Return the (x, y) coordinate for the center point of the cell that contains the specified text.  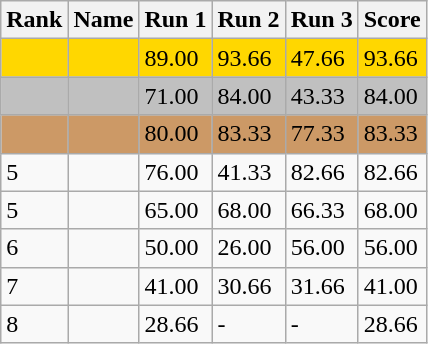
Name (104, 20)
Score (392, 20)
26.00 (248, 248)
89.00 (176, 58)
66.33 (322, 210)
77.33 (322, 134)
Run 1 (176, 20)
Rank (34, 20)
31.66 (322, 286)
Run 2 (248, 20)
50.00 (176, 248)
76.00 (176, 172)
30.66 (248, 286)
71.00 (176, 96)
43.33 (322, 96)
65.00 (176, 210)
41.33 (248, 172)
6 (34, 248)
8 (34, 324)
7 (34, 286)
80.00 (176, 134)
47.66 (322, 58)
Run 3 (322, 20)
